Scan for the cell matching the given text and deliver its [x, y] coordinate at center. 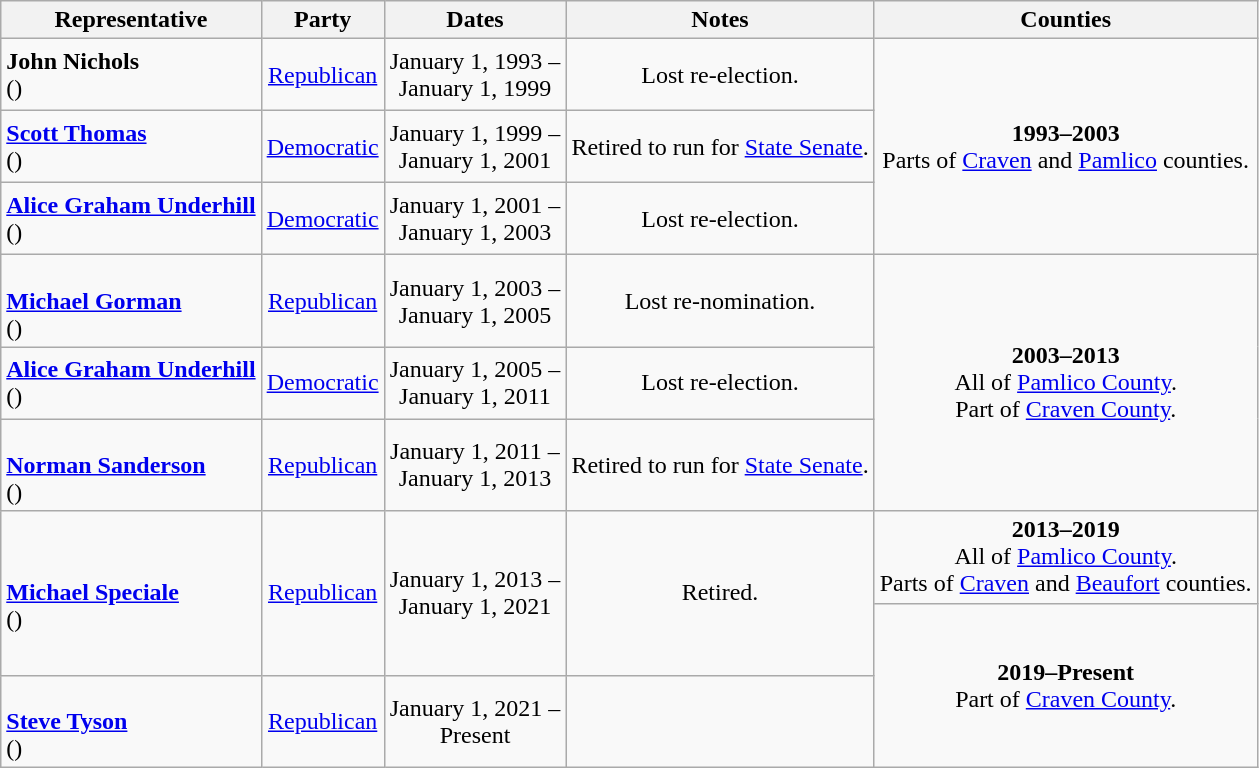
January 1, 2003 – January 1, 2005 [475, 301]
January 1, 1999 – January 1, 2001 [475, 147]
Counties [1066, 20]
Norman Sanderson() [131, 465]
2013–2019 All of Pamlico County. Parts of Craven and Beaufort counties. [1066, 557]
Scott Thomas() [131, 147]
Dates [475, 20]
2003–2013 All of Pamlico County. Part of Craven County. [1066, 383]
John Nichols() [131, 75]
Retired. [720, 593]
Michael Speciale() [131, 593]
Lost re-nomination. [720, 301]
January 1, 1993 – January 1, 1999 [475, 75]
January 1, 2011 – January 1, 2013 [475, 465]
2019–Present Part of Craven County. [1066, 685]
Michael Gorman() [131, 301]
January 1, 2021 – Present [475, 721]
1993–2003 Parts of Craven and Pamlico counties. [1066, 147]
January 1, 2001 – January 1, 2003 [475, 219]
January 1, 2005 – January 1, 2011 [475, 383]
January 1, 2013 – January 1, 2021 [475, 593]
Notes [720, 20]
Party [322, 20]
Representative [131, 20]
Steve Tyson() [131, 721]
